Find where the given text appears and provide that cell's center as (x, y) coordinate. 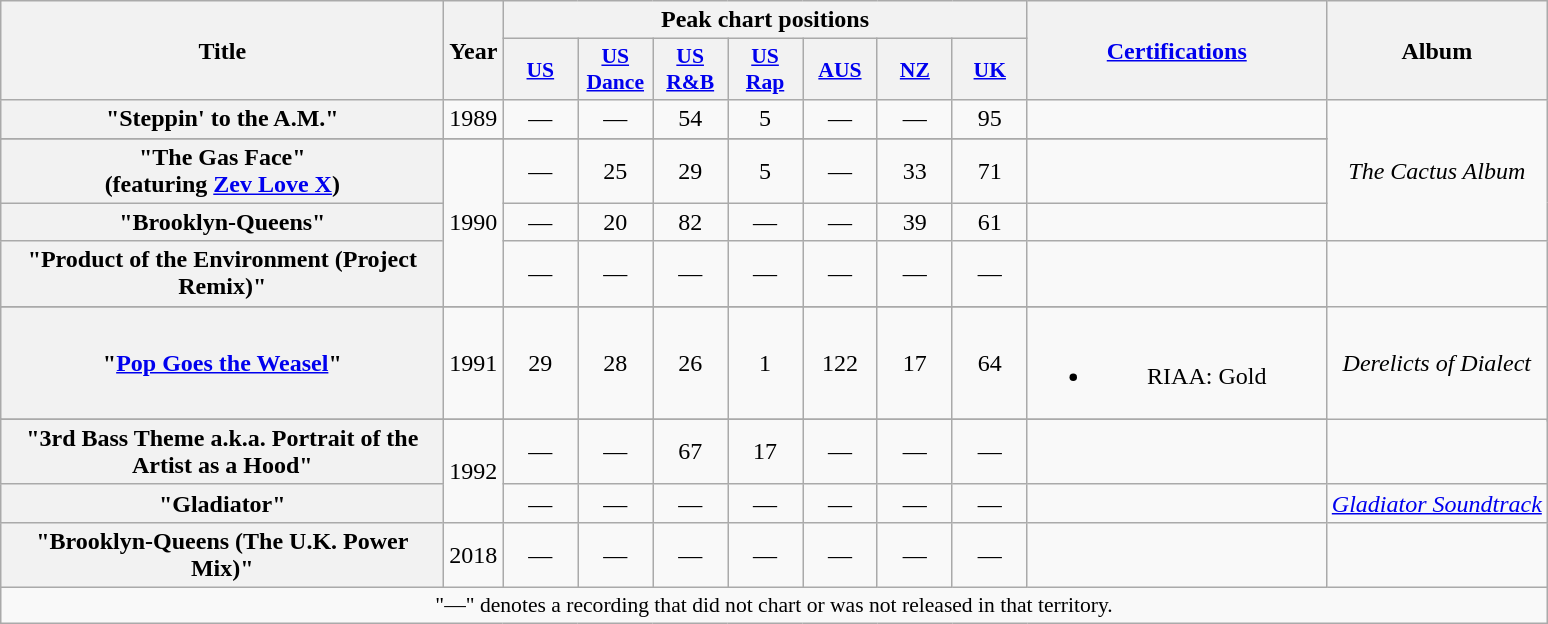
39 (914, 222)
1992 (474, 470)
US Dance (616, 70)
US (540, 70)
2018 (474, 554)
US Rap (766, 70)
Derelicts of Dialect (1436, 362)
28 (616, 362)
Year (474, 50)
The Cactus Album (1436, 170)
Peak chart positions (765, 20)
Title (222, 50)
33 (914, 170)
20 (616, 222)
Certifications (1176, 50)
122 (840, 362)
1991 (474, 362)
RIAA: Gold (1176, 362)
US R&B (690, 70)
25 (616, 170)
"3rd Bass Theme a.k.a. Portrait of the Artist as a Hood" (222, 452)
1 (766, 362)
"Brooklyn-Queens" (222, 222)
1990 (474, 222)
Gladiator Soundtrack (1436, 503)
"—" denotes a recording that did not chart or was not released in that territory. (774, 605)
71 (990, 170)
64 (990, 362)
Album (1436, 50)
54 (690, 119)
"Product of the Environment (Project Remix)" (222, 274)
67 (690, 452)
"Pop Goes the Weasel" (222, 362)
"Brooklyn-Queens (The U.K. Power Mix)" (222, 554)
95 (990, 119)
61 (990, 222)
UK (990, 70)
1989 (474, 119)
"Gladiator" (222, 503)
"The Gas Face"(featuring Zev Love X) (222, 170)
NZ (914, 70)
82 (690, 222)
"Steppin' to the A.M." (222, 119)
26 (690, 362)
AUS (840, 70)
